Locate the cell with the specified text and output its (x, y) center coordinate. 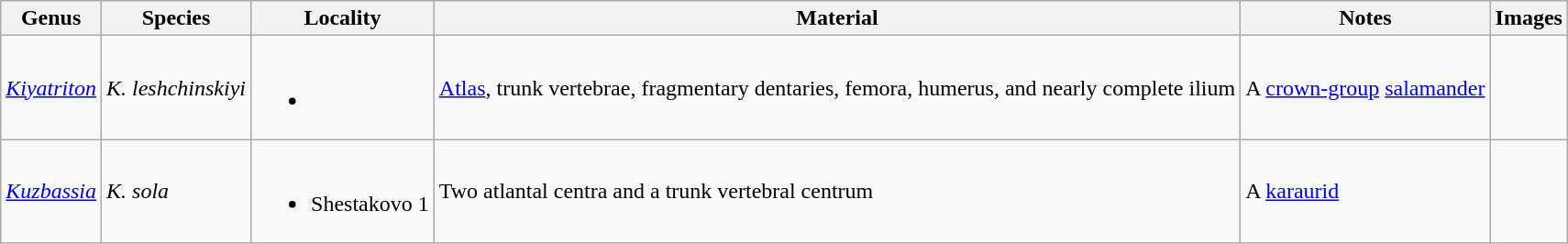
Shestakovo 1 (343, 191)
Genus (51, 18)
Atlas, trunk vertebrae, fragmentary dentaries, femora, humerus, and nearly complete ilium (836, 88)
Notes (1365, 18)
A crown-group salamander (1365, 88)
Material (836, 18)
Images (1529, 18)
A karaurid (1365, 191)
Kuzbassia (51, 191)
Two atlantal centra and a trunk vertebral centrum (836, 191)
K. sola (176, 191)
K. leshchinskiyi (176, 88)
Kiyatriton (51, 88)
Species (176, 18)
Locality (343, 18)
